Locate the cell with the specified text and output its [x, y] center coordinate. 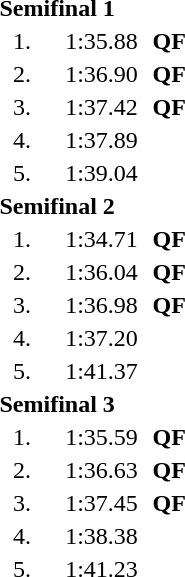
1:36.98 [102, 305]
1:37.20 [102, 338]
1:38.38 [102, 536]
1:35.88 [102, 41]
1:37.42 [102, 107]
1:36.63 [102, 470]
1:39.04 [102, 173]
1:37.45 [102, 503]
1:37.89 [102, 140]
1:41.37 [102, 371]
1:35.59 [102, 437]
1:36.90 [102, 74]
1:36.04 [102, 272]
1:34.71 [102, 239]
